Capture the cell that displays the provided text and extract its (X, Y) central coordinate. 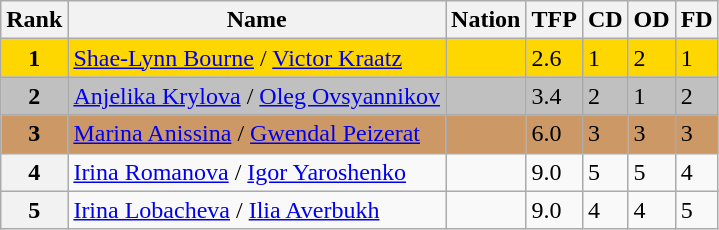
2.6 (554, 58)
Nation (486, 20)
Anjelika Krylova / Oleg Ovsyannikov (257, 96)
CD (605, 20)
Irina Romanova / Igor Yaroshenko (257, 172)
Shae-Lynn Bourne / Victor Kraatz (257, 58)
6.0 (554, 134)
3.4 (554, 96)
Irina Lobacheva / Ilia Averbukh (257, 210)
OD (652, 20)
TFP (554, 20)
Marina Anissina / Gwendal Peizerat (257, 134)
FD (696, 20)
Name (257, 20)
Rank (34, 20)
